Detect which cell encompasses the target text, then output its (x, y) center coordinate. 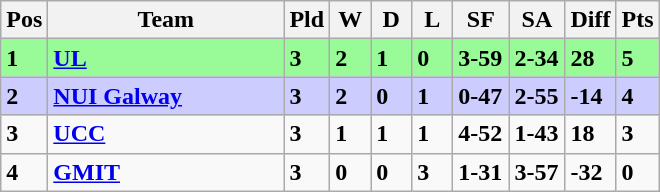
-32 (590, 172)
SF (481, 20)
Pts (638, 20)
Team (166, 20)
Pos (24, 20)
1-31 (481, 172)
2-34 (537, 58)
2-55 (537, 96)
L (432, 20)
W (350, 20)
SA (537, 20)
3-59 (481, 58)
28 (590, 58)
18 (590, 134)
-14 (590, 96)
UL (166, 58)
0-47 (481, 96)
Diff (590, 20)
NUI Galway (166, 96)
Pld (307, 20)
3-57 (537, 172)
UCC (166, 134)
D (392, 20)
GMIT (166, 172)
4-52 (481, 134)
1-43 (537, 134)
5 (638, 58)
